For the text-containing cell, return its midpoint in (x, y) coordinate format. 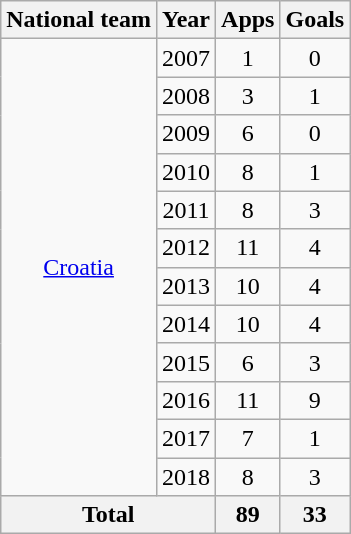
2010 (186, 172)
National team (79, 20)
Year (186, 20)
2018 (186, 477)
Apps (248, 20)
2012 (186, 248)
33 (315, 515)
7 (248, 438)
Croatia (79, 268)
89 (248, 515)
2015 (186, 362)
9 (315, 400)
2008 (186, 96)
2016 (186, 400)
2007 (186, 58)
Total (108, 515)
2011 (186, 210)
2013 (186, 286)
2017 (186, 438)
2014 (186, 324)
Goals (315, 20)
2009 (186, 134)
